Pinpoint the cell where the given text exists, returning its (x, y) midpoint coordinate. 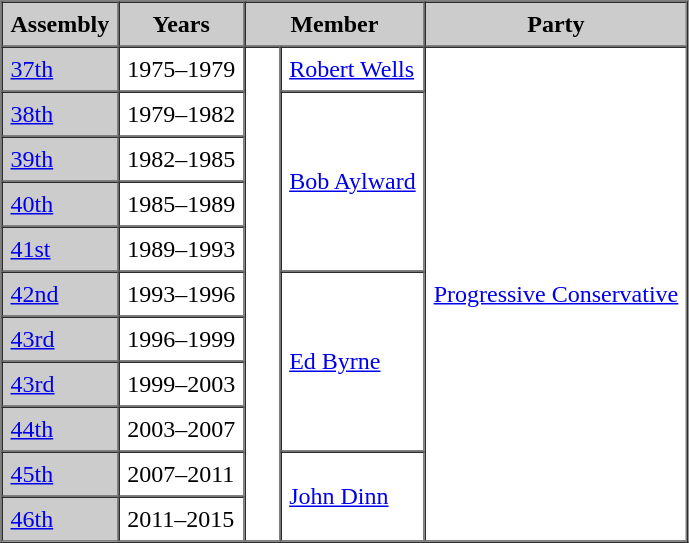
39th (60, 158)
Years (181, 24)
Robert Wells (352, 68)
1989–1993 (181, 248)
1999–2003 (181, 384)
2007–2011 (181, 474)
John Dinn (352, 497)
1993–1996 (181, 294)
Member (334, 24)
40th (60, 204)
41st (60, 248)
Ed Byrne (352, 362)
1979–1982 (181, 114)
38th (60, 114)
44th (60, 428)
2003–2007 (181, 428)
1985–1989 (181, 204)
2011–2015 (181, 518)
1982–1985 (181, 158)
Assembly (60, 24)
42nd (60, 294)
1996–1999 (181, 338)
Bob Aylward (352, 182)
37th (60, 68)
1975–1979 (181, 68)
Party (556, 24)
46th (60, 518)
45th (60, 474)
Progressive Conservative (556, 294)
